Determine the [x, y] coordinate at the center of the cell enclosing the given text.  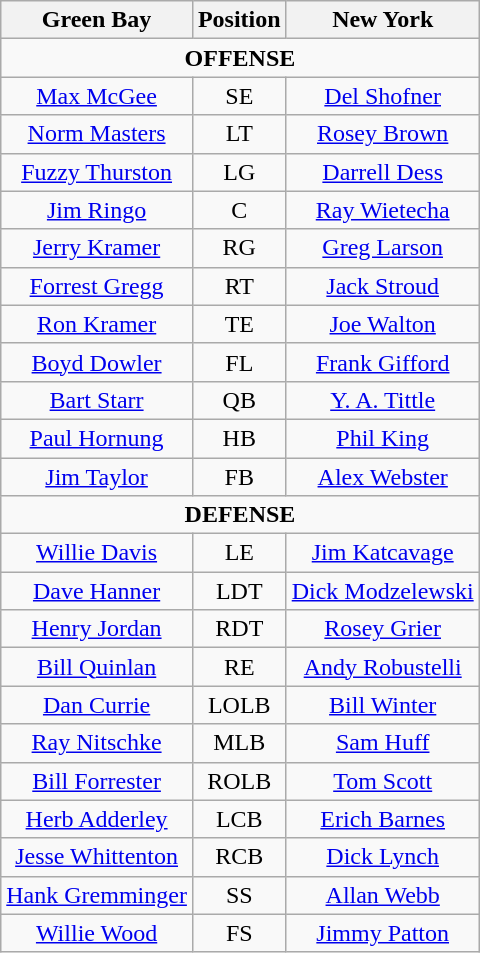
C [239, 210]
FL [239, 362]
Phil King [382, 438]
Bart Starr [97, 400]
Dick Lynch [382, 857]
Green Bay [97, 20]
RDT [239, 629]
RE [239, 667]
Henry Jordan [97, 629]
Paul Hornung [97, 438]
New York [382, 20]
Jim Taylor [97, 477]
Jack Stroud [382, 286]
LOLB [239, 705]
Jerry Kramer [97, 248]
Andy Robustelli [382, 667]
LDT [239, 591]
Fuzzy Thurston [97, 172]
Willie Davis [97, 553]
Jim Ringo [97, 210]
Bill Quinlan [97, 667]
RG [239, 248]
Rosey Brown [382, 134]
Boyd Dowler [97, 362]
Erich Barnes [382, 819]
Ron Kramer [97, 324]
Joe Walton [382, 324]
Greg Larson [382, 248]
Dave Hanner [97, 591]
QB [239, 400]
Frank Gifford [382, 362]
LT [239, 134]
RT [239, 286]
LE [239, 553]
Jesse Whittenton [97, 857]
Jimmy Patton [382, 933]
Tom Scott [382, 781]
Rosey Grier [382, 629]
RCB [239, 857]
Dan Currie [97, 705]
Ray Nitschke [97, 743]
Hank Gremminger [97, 895]
FS [239, 933]
Alex Webster [382, 477]
Forrest Gregg [97, 286]
HB [239, 438]
Y. A. Tittle [382, 400]
LG [239, 172]
Norm Masters [97, 134]
OFFENSE [240, 58]
Jim Katcavage [382, 553]
MLB [239, 743]
Dick Modzelewski [382, 591]
Ray Wietecha [382, 210]
LCB [239, 819]
SS [239, 895]
Willie Wood [97, 933]
Bill Winter [382, 705]
DEFENSE [240, 515]
Allan Webb [382, 895]
Sam Huff [382, 743]
Max McGee [97, 96]
TE [239, 324]
Darrell Dess [382, 172]
Bill Forrester [97, 781]
FB [239, 477]
Position [239, 20]
Herb Adderley [97, 819]
Del Shofner [382, 96]
SE [239, 96]
ROLB [239, 781]
